Output the [x, y] coordinate of the center of the cell containing the given text.  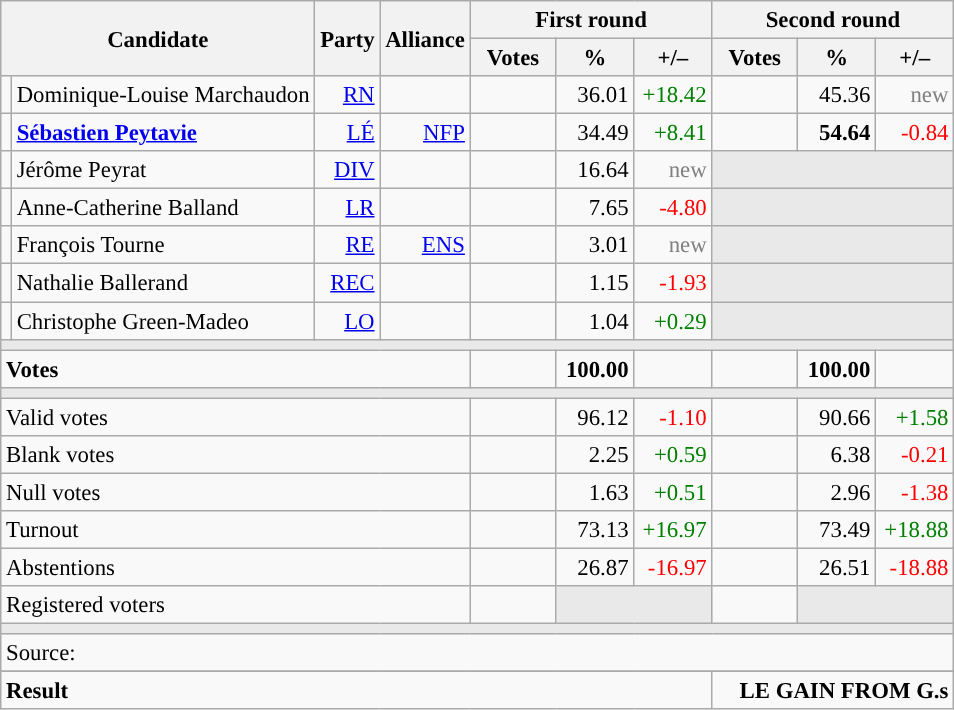
Dominique-Louise Marchaudon [163, 95]
Valid votes [236, 417]
1.63 [595, 492]
Blank votes [236, 455]
36.01 [595, 95]
REC [348, 283]
73.49 [837, 530]
96.12 [595, 417]
6.38 [837, 455]
1.04 [595, 321]
-0.84 [915, 133]
Second round [833, 20]
+0.29 [673, 321]
Registered voters [236, 605]
-4.80 [673, 208]
First round [591, 20]
3.01 [595, 245]
34.49 [595, 133]
Null votes [236, 492]
2.25 [595, 455]
François Tourne [163, 245]
Source: [478, 653]
LE GAIN FROM G.s [833, 691]
-1.93 [673, 283]
90.66 [837, 417]
Jérôme Peyrat [163, 170]
RN [348, 95]
+0.51 [673, 492]
2.96 [837, 492]
-1.38 [915, 492]
1.15 [595, 283]
+16.97 [673, 530]
73.13 [595, 530]
+18.88 [915, 530]
-0.21 [915, 455]
26.51 [837, 567]
Party [348, 38]
Sébastien Peytavie [163, 133]
+1.58 [915, 417]
Abstentions [236, 567]
26.87 [595, 567]
LÉ [348, 133]
Anne-Catherine Balland [163, 208]
+8.41 [673, 133]
Turnout [236, 530]
Alliance [425, 38]
Christophe Green-Madeo [163, 321]
-18.88 [915, 567]
-1.10 [673, 417]
16.64 [595, 170]
-16.97 [673, 567]
LR [348, 208]
54.64 [837, 133]
NFP [425, 133]
LO [348, 321]
RE [348, 245]
ENS [425, 245]
Nathalie Ballerand [163, 283]
DIV [348, 170]
Candidate [158, 38]
+0.59 [673, 455]
+18.42 [673, 95]
7.65 [595, 208]
45.36 [837, 95]
Result [356, 691]
